Extract the [X, Y] coordinate from the center of the cell holding the provided text.  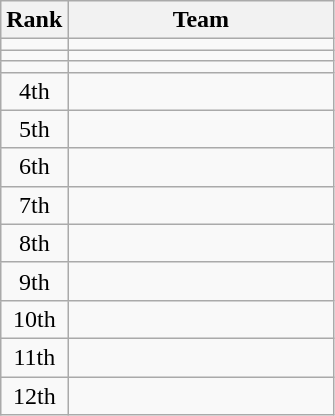
11th [34, 357]
6th [34, 167]
9th [34, 281]
8th [34, 243]
Team [201, 20]
4th [34, 91]
7th [34, 205]
Rank [34, 20]
12th [34, 395]
5th [34, 129]
10th [34, 319]
